Locate the cell with the specified text and output its (X, Y) center coordinate. 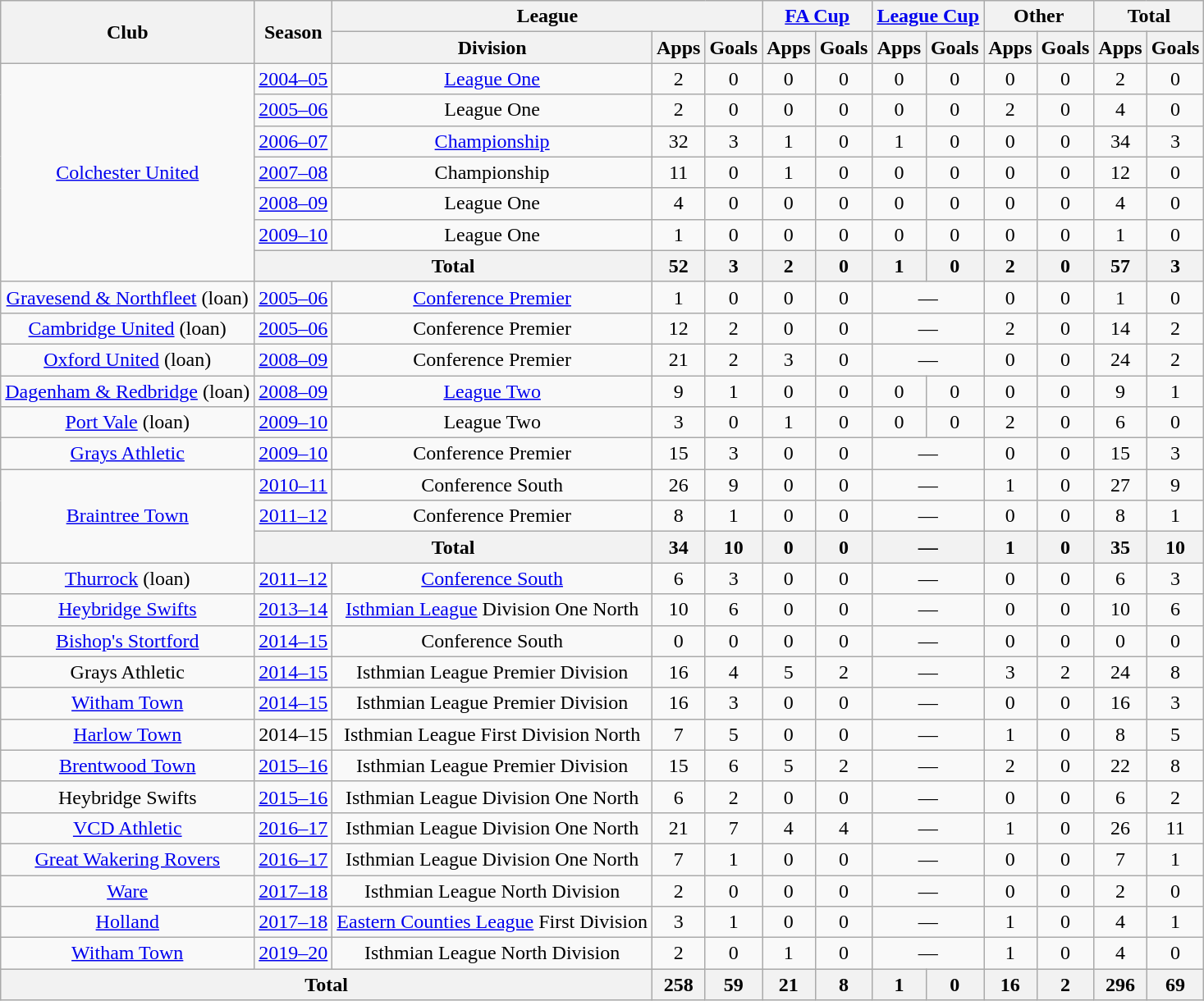
Club (128, 32)
Thurrock (loan) (128, 578)
296 (1120, 985)
258 (678, 985)
Ware (128, 890)
Other (1039, 16)
Dagenham & Redbridge (loan) (128, 391)
69 (1175, 985)
35 (1120, 547)
2007–08 (294, 172)
2004–05 (294, 79)
Isthmian League First Division North (492, 734)
Port Vale (loan) (128, 423)
14 (1120, 328)
Bishop's Stortford (128, 641)
Gravesend & Northfleet (loan) (128, 297)
27 (1120, 485)
Brentwood Town (128, 766)
52 (678, 266)
Harlow Town (128, 734)
2006–07 (294, 141)
League (547, 16)
59 (734, 985)
Division (492, 48)
League Cup (928, 16)
2013–14 (294, 610)
2010–11 (294, 485)
32 (678, 141)
Holland (128, 922)
Cambridge United (loan) (128, 328)
22 (1120, 766)
FA Cup (817, 16)
VCD Athletic (128, 828)
Great Wakering Rovers (128, 859)
2019–20 (294, 953)
57 (1120, 266)
Braintree Town (128, 516)
Colchester United (128, 172)
Season (294, 32)
Eastern Counties League First Division (492, 922)
Oxford United (loan) (128, 359)
